Return the (X, Y) coordinate for the center point of the cell that contains the specified text.  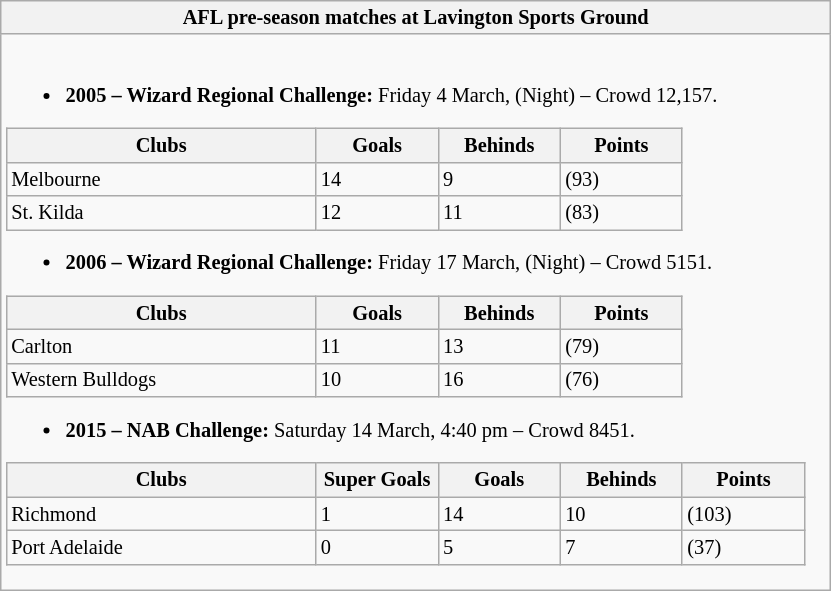
(79) (621, 346)
(76) (621, 380)
0 (377, 547)
1 (377, 514)
Carlton (161, 346)
St. Kilda (161, 213)
Richmond (161, 514)
(83) (621, 213)
7 (621, 547)
16 (499, 380)
Port Adelaide (161, 547)
13 (499, 346)
Super Goals (377, 480)
Western Bulldogs (161, 380)
Melbourne (161, 179)
12 (377, 213)
5 (499, 547)
AFL pre-season matches at Lavington Sports Ground (416, 17)
(37) (743, 547)
9 (499, 179)
(103) (743, 514)
(93) (621, 179)
